Find where the given text appears and provide that cell's center as (X, Y) coordinate. 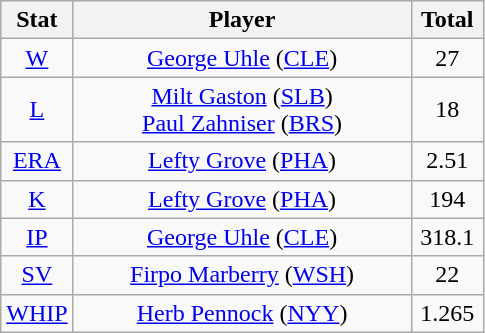
Player (242, 20)
W (37, 58)
Milt Gaston (SLB)Paul Zahniser (BRS) (242, 110)
Herb Pennock (NYY) (242, 313)
318.1 (447, 237)
22 (447, 275)
194 (447, 199)
K (37, 199)
SV (37, 275)
Firpo Marberry (WSH) (242, 275)
27 (447, 58)
IP (37, 237)
Total (447, 20)
18 (447, 110)
WHIP (37, 313)
1.265 (447, 313)
L (37, 110)
ERA (37, 161)
2.51 (447, 161)
Stat (37, 20)
